For the text-containing cell, return its midpoint in (X, Y) coordinate format. 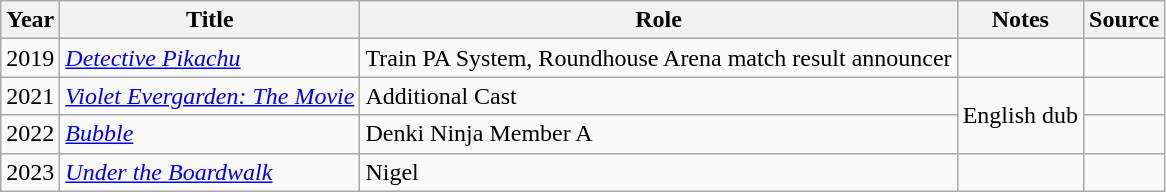
Year (30, 20)
Additional Cast (658, 96)
Detective Pikachu (210, 58)
Title (210, 20)
Train PA System, Roundhouse Arena match result announcer (658, 58)
Role (658, 20)
Denki Ninja Member A (658, 134)
Source (1124, 20)
2022 (30, 134)
2019 (30, 58)
English dub (1020, 115)
Nigel (658, 172)
Violet Evergarden: The Movie (210, 96)
Under the Boardwalk (210, 172)
Notes (1020, 20)
Bubble (210, 134)
2021 (30, 96)
2023 (30, 172)
